Capture the cell that displays the provided text and extract its [x, y] central coordinate. 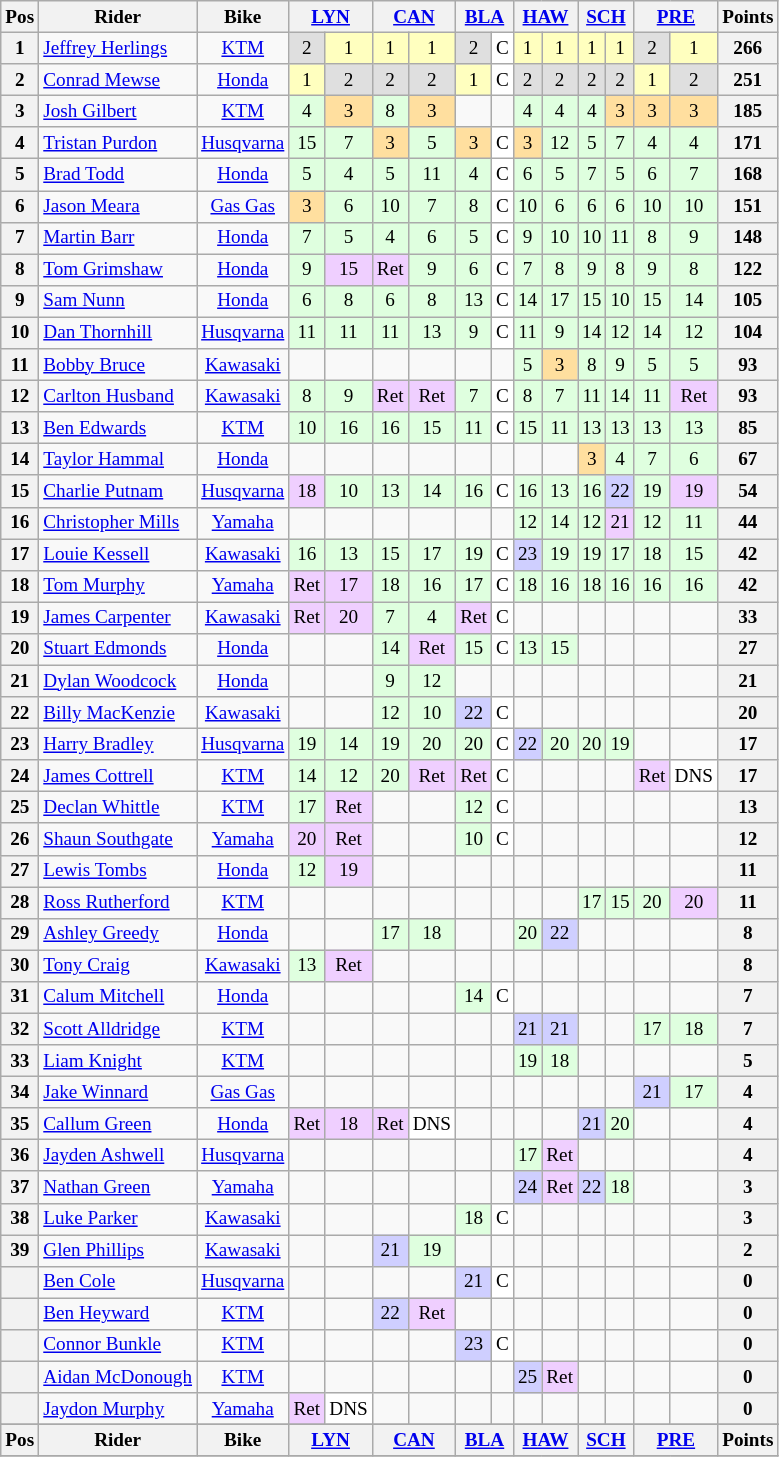
171 [748, 143]
Taylor Hammal [118, 460]
Ben Cole [118, 1282]
Christopher Mills [118, 523]
Shaun Southgate [118, 839]
Connor Bunkle [118, 1345]
Jake Winnard [118, 1092]
Jason Meara [118, 206]
30 [20, 966]
Scott Alldridge [118, 1029]
Dylan Woodcock [118, 681]
Calum Mitchell [118, 997]
Tristan Purdon [118, 143]
Nathan Green [118, 1187]
266 [748, 48]
104 [748, 333]
Callum Green [118, 1124]
36 [20, 1156]
Louie Kessell [118, 554]
29 [20, 934]
67 [748, 460]
44 [748, 523]
Lewis Tombs [118, 871]
Ben Heyward [118, 1314]
Sam Nunn [118, 301]
85 [748, 428]
Jeffrey Herlings [118, 48]
Billy MacKenzie [118, 713]
31 [20, 997]
Bobby Bruce [118, 365]
185 [748, 111]
34 [20, 1092]
38 [20, 1219]
Harry Bradley [118, 744]
105 [748, 301]
39 [20, 1251]
251 [748, 80]
James Carpenter [118, 618]
37 [20, 1187]
54 [748, 491]
James Cottrell [118, 776]
28 [20, 902]
Ashley Greedy [118, 934]
Ross Rutherford [118, 902]
Ben Edwards [118, 428]
Jayden Ashwell [118, 1156]
Glen Phillips [118, 1251]
26 [20, 839]
Aidan McDonough [118, 1377]
Tony Craig [118, 966]
Jaydon Murphy [118, 1409]
Charlie Putnam [118, 491]
Liam Knight [118, 1061]
Josh Gilbert [118, 111]
Tom Grimshaw [118, 270]
Martin Barr [118, 238]
Brad Todd [118, 175]
Conrad Mewse [118, 80]
122 [748, 270]
148 [748, 238]
Declan Whittle [118, 808]
32 [20, 1029]
Dan Thornhill [118, 333]
Luke Parker [118, 1219]
151 [748, 206]
35 [20, 1124]
Tom Murphy [118, 586]
Stuart Edmonds [118, 649]
Carlton Husband [118, 396]
168 [748, 175]
